Search for the cell housing the specified text and yield its (x, y) center coordinate. 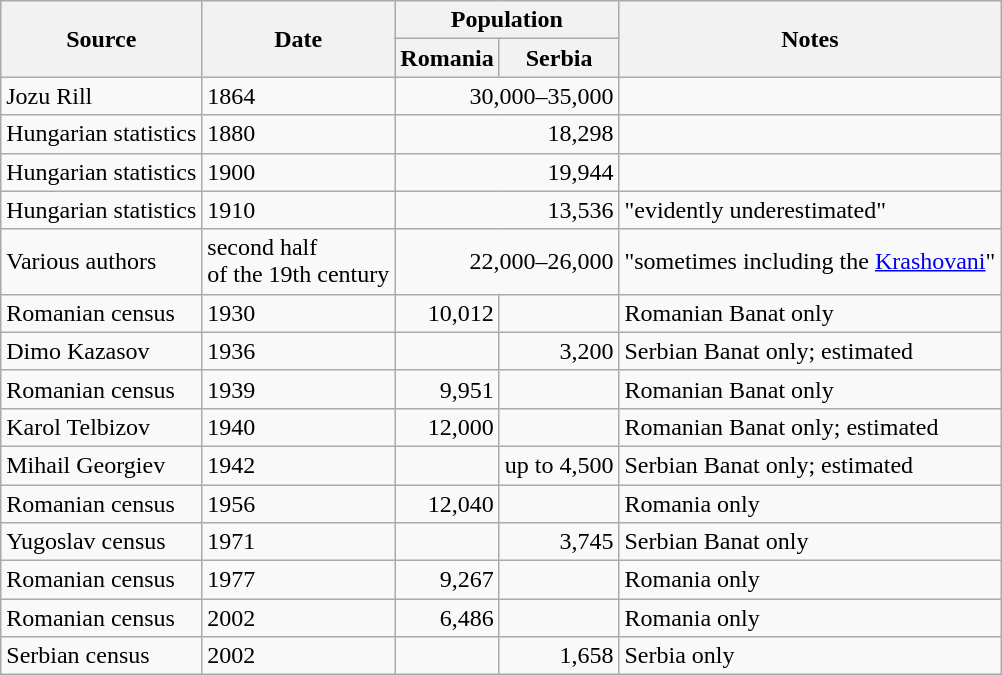
19,944 (507, 172)
1910 (298, 210)
Serbia (559, 58)
9,267 (447, 580)
Yugoslav census (102, 542)
13,536 (507, 210)
Date (298, 39)
18,298 (507, 134)
1942 (298, 465)
1900 (298, 172)
Source (102, 39)
Serbian Banat only (810, 542)
up to 4,500 (559, 465)
Jozu Rill (102, 96)
1,658 (559, 656)
10,012 (447, 313)
1936 (298, 351)
22,000–26,000 (507, 262)
Notes (810, 39)
12,000 (447, 427)
1971 (298, 542)
1956 (298, 503)
Dimo Kazasov (102, 351)
6,486 (447, 618)
12,040 (447, 503)
second half of the 19th century (298, 262)
3,745 (559, 542)
Romania (447, 58)
Serbia only (810, 656)
"evidently underestimated" (810, 210)
1939 (298, 389)
Various authors (102, 262)
1880 (298, 134)
3,200 (559, 351)
Romanian Banat only; estimated (810, 427)
"sometimes including the Krashovani" (810, 262)
9,951 (447, 389)
Population (507, 20)
Mihail Georgiev (102, 465)
1977 (298, 580)
30,000–35,000 (507, 96)
1940 (298, 427)
1864 (298, 96)
Serbian census (102, 656)
Karol Telbizov (102, 427)
1930 (298, 313)
